Return (X, Y) of the center of cell containing provided text 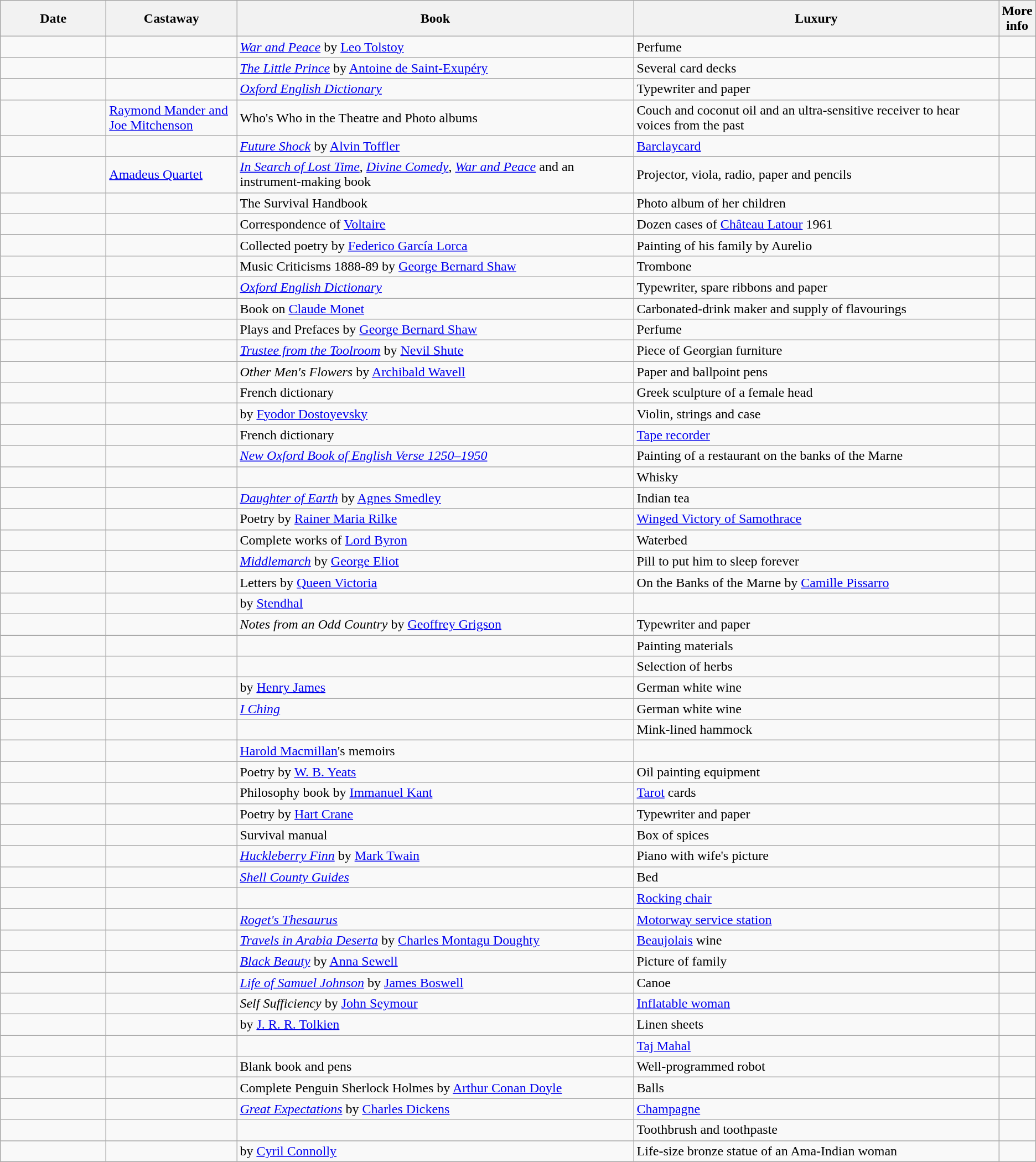
Barclaycard (816, 146)
Dozen cases of Château Latour 1961 (816, 224)
Piano with wife's picture (816, 856)
Roget's Thesaurus (435, 919)
Huckleberry Finn by Mark Twain (435, 856)
Box of spices (816, 835)
Moreinfo (1017, 19)
Other Men's Flowers by Archibald Wavell (435, 372)
Picture of family (816, 961)
Daughter of Earth by Agnes Smedley (435, 498)
Beaujolais wine (816, 940)
On the Banks of the Marne by Camille Pissarro (816, 582)
Complete Penguin Sherlock Holmes by Arthur Conan Doyle (435, 1088)
Painting of his family by Aurelio (816, 245)
Amadeus Quartet (172, 175)
Waterbed (816, 540)
Couch and coconut oil and an ultra-sensitive receiver to hear voices from the past (816, 117)
Life-size bronze statue of an Ama-Indian woman (816, 1151)
Correspondence of Voltaire (435, 224)
Who's Who in the Theatre and Photo albums (435, 117)
Philosophy book by Immanuel Kant (435, 793)
Trombone (816, 266)
Balls (816, 1088)
Canoe (816, 982)
Projector, viola, radio, paper and pencils (816, 175)
Mink-lined hammock (816, 730)
Carbonated-drink maker and supply of flavourings (816, 308)
Blank book and pens (435, 1067)
Trustee from the Toolroom by Nevil Shute (435, 351)
Taj Mahal (816, 1046)
by Henry James (435, 688)
Great Expectations by Charles Dickens (435, 1109)
Life of Samuel Johnson by James Boswell (435, 982)
Toothbrush and toothpaste (816, 1130)
Raymond Mander and Joe Mitchenson (172, 117)
The Little Prince by Antoine de Saint-Exupéry (435, 68)
Typewriter, spare ribbons and paper (816, 287)
Castaway (172, 19)
Notes from an Odd Country by Geoffrey Grigson (435, 624)
Several card decks (816, 68)
Future Shock by Alvin Toffler (435, 146)
Poetry by Rainer Maria Rilke (435, 519)
Pill to put him to sleep forever (816, 561)
Whisky (816, 477)
Plays and Prefaces by George Bernard Shaw (435, 330)
War and Peace by Leo Tolstoy (435, 47)
by Cyril Connolly (435, 1151)
Photo album of her children (816, 203)
Paper and ballpoint pens (816, 372)
Violin, strings and case (816, 414)
Book on Claude Monet (435, 308)
Self Sufficiency by John Seymour (435, 1004)
Inflatable woman (816, 1004)
Bed (816, 877)
Luxury (816, 19)
Poetry by W. B. Yeats (435, 772)
Shell County Guides (435, 877)
Travels in Arabia Deserta by Charles Montagu Doughty (435, 940)
In Search of Lost Time, Divine Comedy, War and Peace and an instrument-making book (435, 175)
Black Beauty by Anna Sewell (435, 961)
Motorway service station (816, 919)
Letters by Queen Victoria (435, 582)
Survival manual (435, 835)
Champagne (816, 1109)
by J. R. R. Tolkien (435, 1025)
The Survival Handbook (435, 203)
Tape recorder (816, 435)
Music Criticisms 1888-89 by George Bernard Shaw (435, 266)
Painting of a restaurant on the banks of the Marne (816, 456)
Piece of Georgian furniture (816, 351)
Well-programmed robot (816, 1067)
Middlemarch by George Eliot (435, 561)
Oil painting equipment (816, 772)
Book (435, 19)
Painting materials (816, 646)
Indian tea (816, 498)
Tarot cards (816, 793)
by Stendhal (435, 603)
Greek sculpture of a female head (816, 393)
I Ching (435, 709)
New Oxford Book of English Verse 1250–1950 (435, 456)
by Fyodor Dostoyevsky (435, 414)
Rocking chair (816, 898)
Collected poetry by Federico García Lorca (435, 245)
Poetry by Hart Crane (435, 814)
Complete works of Lord Byron (435, 540)
Linen sheets (816, 1025)
Winged Victory of Samothrace (816, 519)
Harold Macmillan's memoirs (435, 751)
Selection of herbs (816, 667)
Date (53, 19)
